Determine the (X, Y) coordinate at the center of the cell enclosing the given text.  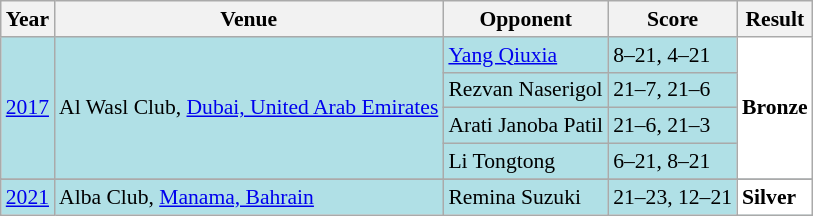
Result (775, 19)
Score (672, 19)
Silver (775, 197)
2021 (28, 197)
21–23, 12–21 (672, 197)
Opponent (526, 19)
Al Wasl Club, Dubai, United Arab Emirates (248, 108)
6–21, 8–21 (672, 162)
Arati Janoba Patil (526, 126)
21–7, 21–6 (672, 90)
Alba Club, Manama, Bahrain (248, 197)
21–6, 21–3 (672, 126)
Yang Qiuxia (526, 55)
Li Tongtong (526, 162)
Year (28, 19)
Rezvan Naserigol (526, 90)
8–21, 4–21 (672, 55)
2017 (28, 108)
Bronze (775, 108)
Remina Suzuki (526, 197)
Venue (248, 19)
